For the text-containing cell, return its midpoint in (x, y) coordinate format. 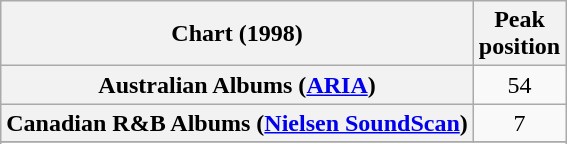
7 (519, 123)
Peakposition (519, 34)
Canadian R&B Albums (Nielsen SoundScan) (238, 123)
54 (519, 85)
Chart (1998) (238, 34)
Australian Albums (ARIA) (238, 85)
